Find where the given text appears and provide that cell's center as (X, Y) coordinate. 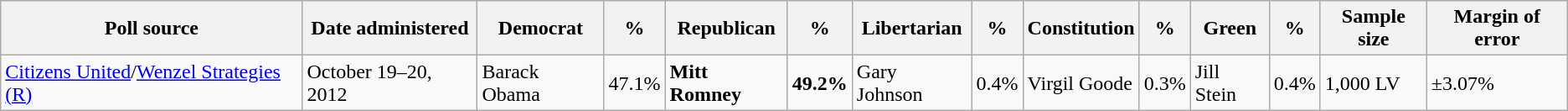
Democrat (541, 29)
47.1% (635, 82)
Virgil Goode (1081, 82)
49.2% (819, 82)
Green (1230, 29)
Citizens United/Wenzel Strategies (R) (152, 82)
Constitution (1081, 29)
Poll source (152, 29)
±3.07% (1497, 82)
October 19–20, 2012 (390, 82)
0.3% (1164, 82)
Republican (726, 29)
Sample size (1374, 29)
Gary Johnson (911, 82)
Libertarian (911, 29)
Jill Stein (1230, 82)
Margin of error (1497, 29)
Mitt Romney (726, 82)
Date administered (390, 29)
Barack Obama (541, 82)
1,000 LV (1374, 82)
